From the cell containing the given text, extract its center point as [X, Y] coordinate. 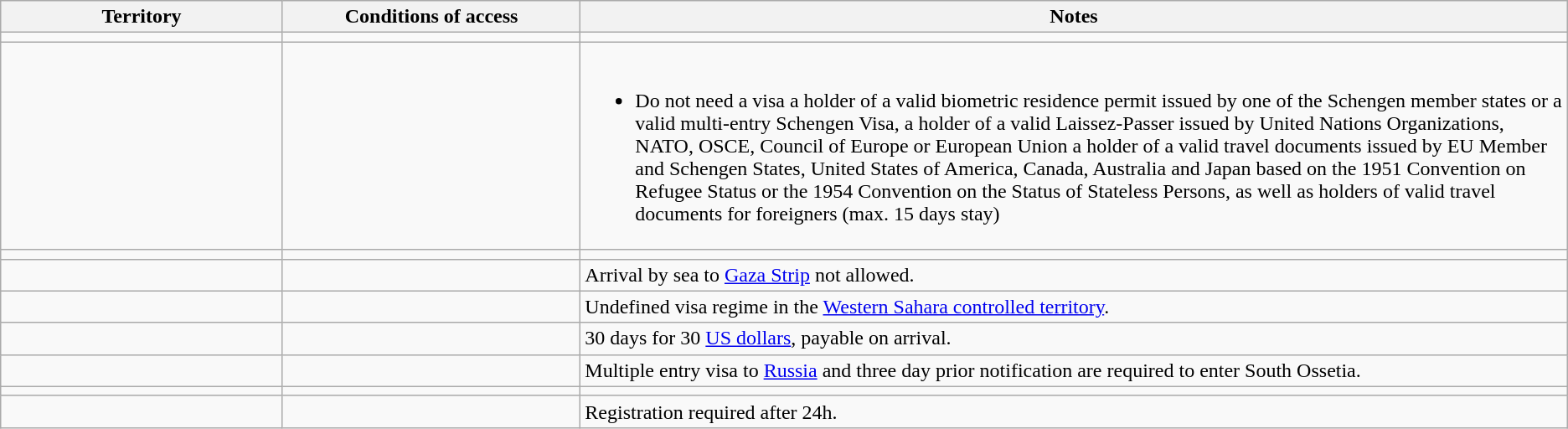
Conditions of access [431, 17]
Notes [1074, 17]
30 days for 30 US dollars, payable on arrival. [1074, 339]
Multiple entry visa to Russia and three day prior notification are required to enter South Ossetia. [1074, 370]
Territory [142, 17]
Registration required after 24h. [1074, 411]
Undefined visa regime in the Western Sahara controlled territory. [1074, 307]
Arrival by sea to Gaza Strip not allowed. [1074, 275]
